Detect which cell encompasses the target text, then output its [X, Y] center coordinate. 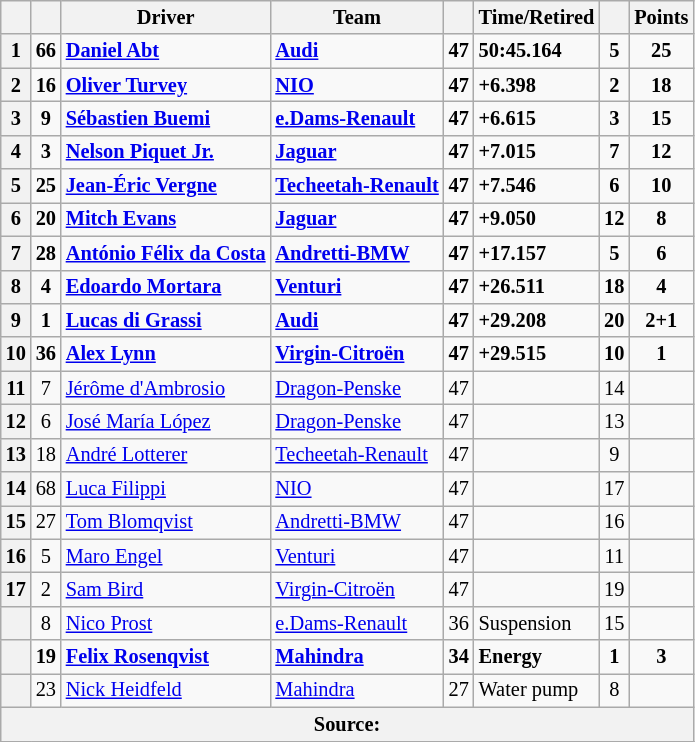
66 [46, 51]
Tom Blomqvist [166, 522]
Jean-Éric Vergne [166, 186]
+7.015 [537, 152]
Driver [166, 17]
Source: [348, 724]
+17.157 [537, 253]
28 [46, 253]
+6.398 [537, 85]
Mitch Evans [166, 219]
Lucas di Grassi [166, 320]
Sam Bird [166, 589]
+9.050 [537, 219]
Energy [537, 657]
Edoardo Mortara [166, 287]
+29.208 [537, 320]
Time/Retired [537, 17]
Nick Heidfeld [166, 690]
Luca Filippi [166, 489]
Jérôme d'Ambrosio [166, 388]
Daniel Abt [166, 51]
Team [356, 17]
2+1 [661, 320]
Suspension [537, 623]
+6.615 [537, 118]
António Félix da Costa [166, 253]
34 [459, 657]
Points [661, 17]
Maro Engel [166, 556]
50:45.164 [537, 51]
Nelson Piquet Jr. [166, 152]
+29.515 [537, 354]
Oliver Turvey [166, 85]
+7.546 [537, 186]
José María López [166, 421]
Sébastien Buemi [166, 118]
23 [46, 690]
André Lotterer [166, 455]
Nico Prost [166, 623]
Alex Lynn [166, 354]
68 [46, 489]
Felix Rosenqvist [166, 657]
Water pump [537, 690]
+26.511 [537, 287]
